Output the (x, y) coordinate of the center of the cell containing the given text.  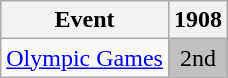
1908 (198, 20)
Event (85, 20)
Olympic Games (85, 58)
2nd (198, 58)
